Capture the cell that displays the provided text and extract its [X, Y] central coordinate. 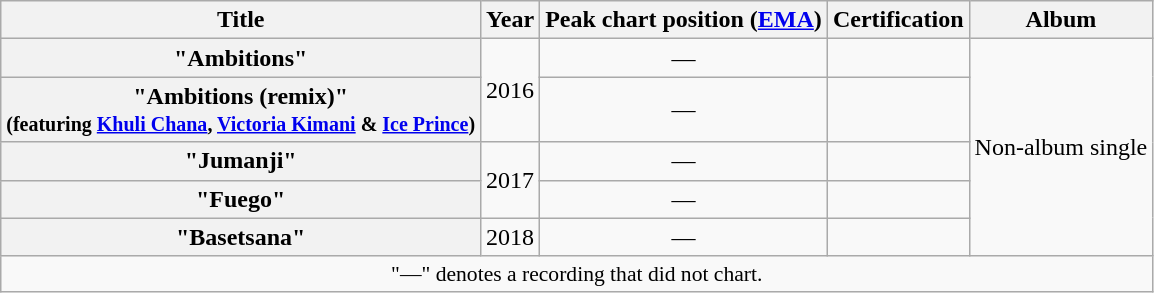
Certification [898, 20]
"Ambitions (remix)"(featuring Khuli Chana, Victoria Kimani & Ice Prince) [241, 110]
"Basetsana" [241, 237]
2017 [510, 180]
Peak chart position (EMA) [684, 20]
2016 [510, 90]
"—" denotes a recording that did not chart. [577, 274]
Title [241, 20]
Year [510, 20]
Non-album single [1061, 148]
"Ambitions" [241, 58]
"Fuego" [241, 199]
2018 [510, 237]
Album [1061, 20]
"Jumanji" [241, 161]
